Detect which cell encompasses the target text, then output its [X, Y] center coordinate. 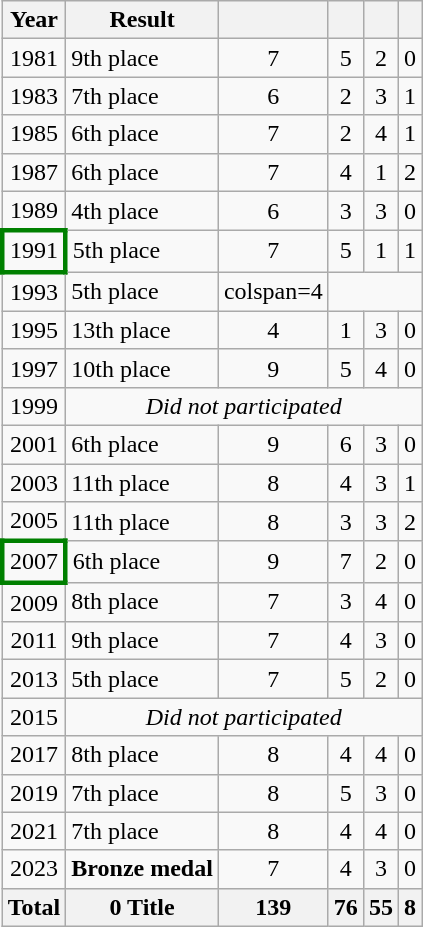
2021 [34, 831]
2009 [34, 602]
1981 [34, 58]
2017 [34, 755]
1989 [34, 211]
4th place [142, 211]
76 [346, 907]
1995 [34, 330]
1993 [34, 292]
1983 [34, 96]
1987 [34, 172]
2001 [34, 444]
Bronze medal [142, 869]
Total [34, 907]
Result [142, 20]
139 [273, 907]
10th place [142, 368]
13th place [142, 330]
0 Title [142, 907]
1985 [34, 134]
Year [34, 20]
2003 [34, 483]
2015 [34, 717]
2013 [34, 679]
2011 [34, 641]
55 [380, 907]
1997 [34, 368]
1999 [34, 406]
2023 [34, 869]
2019 [34, 793]
2005 [34, 522]
colspan=4 [273, 292]
2007 [34, 562]
1991 [34, 252]
